Provide the [x, y] coordinate of the cell's center where the given text is located.  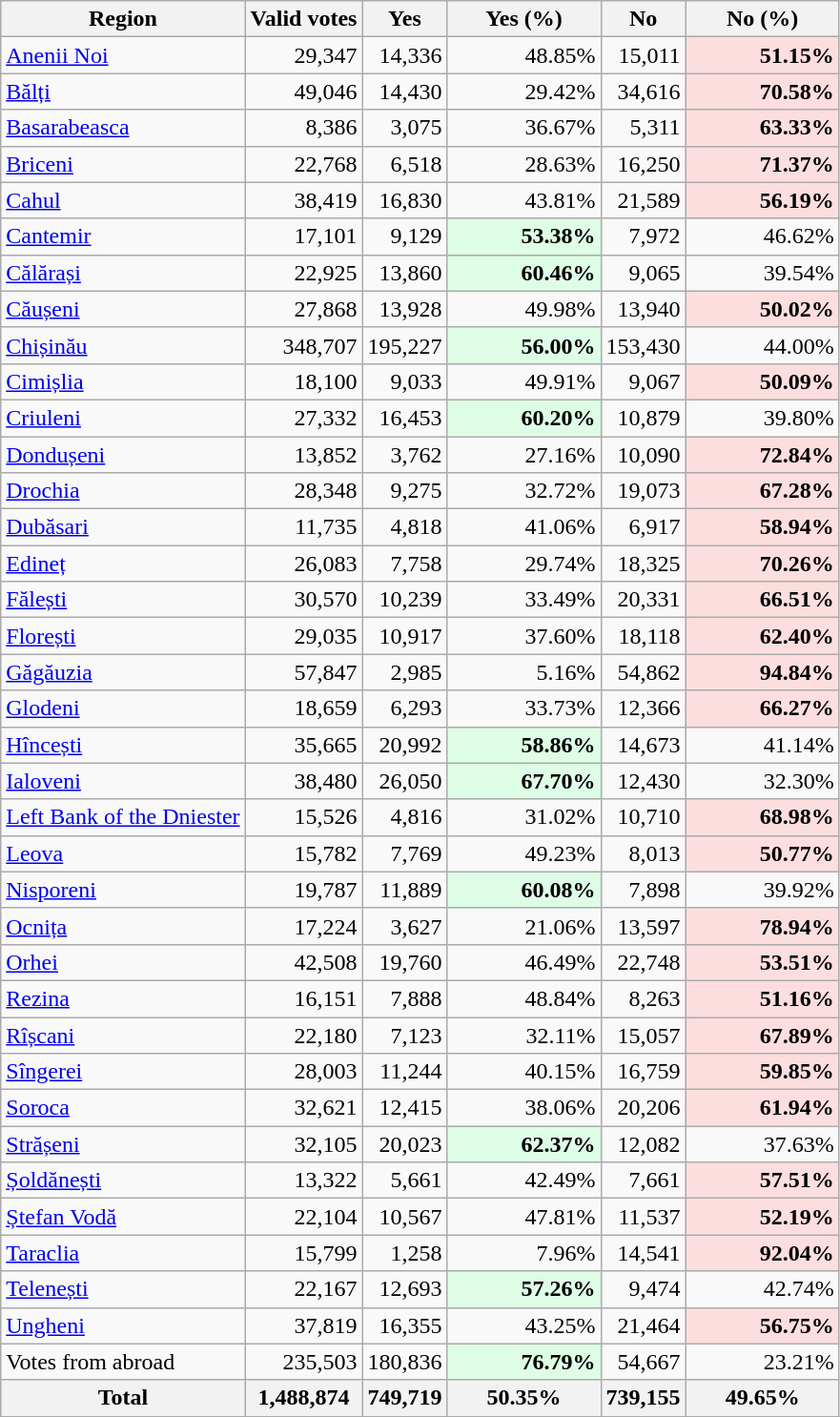
52.19% [763, 1217]
18,325 [643, 564]
7.96% [524, 1253]
Strășeni [123, 1144]
14,336 [404, 55]
Left Bank of the Dniester [123, 817]
Șoldănești [123, 1181]
14,541 [643, 1253]
Cantemir [123, 236]
Ialoveni [123, 781]
62.37% [524, 1144]
62.40% [763, 636]
16,151 [303, 998]
17,101 [303, 236]
71.37% [763, 164]
9,474 [643, 1289]
49.23% [524, 853]
739,155 [643, 1398]
10,710 [643, 817]
10,567 [404, 1217]
Anenii Noi [123, 55]
No (%) [763, 19]
Fălești [123, 600]
56.19% [763, 200]
Total [123, 1398]
44.00% [763, 345]
67.28% [763, 491]
153,430 [643, 345]
Cimișlia [123, 381]
16,355 [404, 1325]
Ungheni [123, 1325]
94.84% [763, 672]
41.06% [524, 527]
4,816 [404, 817]
50.35% [524, 1398]
54,667 [643, 1362]
50.02% [763, 309]
12,366 [643, 708]
32.72% [524, 491]
26,083 [303, 564]
235,503 [303, 1362]
49.91% [524, 381]
14,673 [643, 745]
Sîngerei [123, 1072]
Drochia [123, 491]
16,453 [404, 418]
2,985 [404, 672]
15,526 [303, 817]
Nisporeni [123, 890]
8,263 [643, 998]
Briceni [123, 164]
40.15% [524, 1072]
Leova [123, 853]
58.94% [763, 527]
26,050 [404, 781]
41.14% [763, 745]
57.26% [524, 1289]
Orhei [123, 962]
10,090 [643, 455]
Ocnița [123, 926]
180,836 [404, 1362]
43.81% [524, 200]
49.98% [524, 309]
15,011 [643, 55]
7,972 [643, 236]
20,992 [404, 745]
Edineț [123, 564]
35,665 [303, 745]
16,250 [643, 164]
58.86% [524, 745]
19,073 [643, 491]
22,768 [303, 164]
3,627 [404, 926]
18,100 [303, 381]
51.15% [763, 55]
7,898 [643, 890]
9,067 [643, 381]
47.81% [524, 1217]
6,917 [643, 527]
Căușeni [123, 309]
33.73% [524, 708]
10,917 [404, 636]
3,762 [404, 455]
37.60% [524, 636]
61.94% [763, 1108]
Taraclia [123, 1253]
3,075 [404, 128]
Votes from abroad [123, 1362]
7,769 [404, 853]
67.70% [524, 781]
32.30% [763, 781]
56.00% [524, 345]
1,488,874 [303, 1398]
Dubăsari [123, 527]
7,123 [404, 1035]
53.38% [524, 236]
Criuleni [123, 418]
14,430 [404, 92]
8,386 [303, 128]
32,105 [303, 1144]
9,065 [643, 273]
66.27% [763, 708]
17,224 [303, 926]
18,118 [643, 636]
15,782 [303, 853]
48.84% [524, 998]
7,888 [404, 998]
No [643, 19]
7,661 [643, 1181]
56.75% [763, 1325]
32.11% [524, 1035]
29.74% [524, 564]
70.58% [763, 92]
36.67% [524, 128]
19,760 [404, 962]
348,707 [303, 345]
46.49% [524, 962]
Călărași [123, 273]
12,415 [404, 1108]
46.62% [763, 236]
10,879 [643, 418]
68.98% [763, 817]
Dondușeni [123, 455]
13,322 [303, 1181]
4,818 [404, 527]
42,508 [303, 962]
23.21% [763, 1362]
11,244 [404, 1072]
9,033 [404, 381]
21.06% [524, 926]
37.63% [763, 1144]
20,206 [643, 1108]
60.46% [524, 273]
42.74% [763, 1289]
5.16% [524, 672]
51.16% [763, 998]
27,868 [303, 309]
Rezina [123, 998]
42.49% [524, 1181]
39.92% [763, 890]
29,035 [303, 636]
27.16% [524, 455]
Region [123, 19]
12,693 [404, 1289]
28,348 [303, 491]
49,046 [303, 92]
16,759 [643, 1072]
13,597 [643, 926]
Glodeni [123, 708]
29,347 [303, 55]
749,719 [404, 1398]
67.89% [763, 1035]
16,830 [404, 200]
66.51% [763, 600]
Yes [404, 19]
21,589 [643, 200]
13,928 [404, 309]
5,661 [404, 1181]
29.42% [524, 92]
53.51% [763, 962]
39.54% [763, 273]
11,537 [643, 1217]
30,570 [303, 600]
Cahul [123, 200]
195,227 [404, 345]
8,013 [643, 853]
28.63% [524, 164]
12,082 [643, 1144]
63.33% [763, 128]
59.85% [763, 1072]
5,311 [643, 128]
60.08% [524, 890]
13,852 [303, 455]
Soroca [123, 1108]
27,332 [303, 418]
Chișinău [123, 345]
20,331 [643, 600]
28,003 [303, 1072]
72.84% [763, 455]
7,758 [404, 564]
78.94% [763, 926]
38,480 [303, 781]
57,847 [303, 672]
57.51% [763, 1181]
32,621 [303, 1108]
Valid votes [303, 19]
Rîșcani [123, 1035]
13,860 [404, 273]
Telenești [123, 1289]
20,023 [404, 1144]
18,659 [303, 708]
31.02% [524, 817]
Florești [123, 636]
34,616 [643, 92]
92.04% [763, 1253]
22,167 [303, 1289]
33.49% [524, 600]
15,799 [303, 1253]
15,057 [643, 1035]
Hîncești [123, 745]
6,518 [404, 164]
9,129 [404, 236]
54,862 [643, 672]
9,275 [404, 491]
60.20% [524, 418]
76.79% [524, 1362]
1,258 [404, 1253]
6,293 [404, 708]
39.80% [763, 418]
Ștefan Vodă [123, 1217]
Yes (%) [524, 19]
50.77% [763, 853]
22,180 [303, 1035]
11,889 [404, 890]
19,787 [303, 890]
Bălți [123, 92]
22,748 [643, 962]
21,464 [643, 1325]
37,819 [303, 1325]
22,104 [303, 1217]
10,239 [404, 600]
13,940 [643, 309]
Basarabeasca [123, 128]
43.25% [524, 1325]
11,735 [303, 527]
Găgăuzia [123, 672]
12,430 [643, 781]
38.06% [524, 1108]
48.85% [524, 55]
70.26% [763, 564]
49.65% [763, 1398]
50.09% [763, 381]
38,419 [303, 200]
22,925 [303, 273]
